For the text-containing cell, return its midpoint in (X, Y) coordinate format. 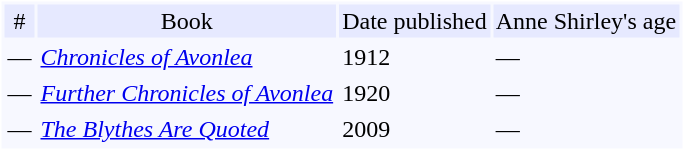
Book (188, 20)
Anne Shirley's age (586, 20)
2009 (414, 128)
Date published (414, 20)
The Blythes Are Quoted (188, 128)
1912 (414, 56)
1920 (414, 92)
# (19, 20)
Chronicles of Avonlea (188, 56)
Further Chronicles of Avonlea (188, 92)
